Find where the given text appears and provide that cell's center as [X, Y] coordinate. 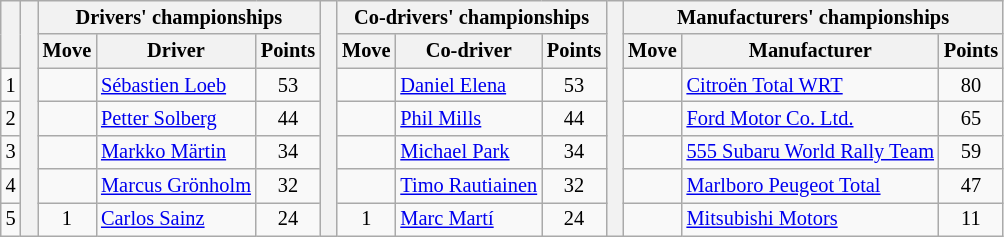
Ford Motor Co. Ltd. [810, 118]
Timo Rautiainen [468, 186]
Michael Park [468, 152]
5 [11, 219]
555 Subaru World Rally Team [810, 152]
59 [971, 152]
47 [971, 186]
Marlboro Peugeot Total [810, 186]
Phil Mills [468, 118]
Co-drivers' championships [472, 17]
65 [971, 118]
80 [971, 85]
Petter Solberg [176, 118]
Driver [176, 51]
11 [971, 219]
Mitsubishi Motors [810, 219]
Marcus Grönholm [176, 186]
4 [11, 186]
Manufacturers' championships [813, 17]
Sébastien Loeb [176, 85]
Carlos Sainz [176, 219]
Drivers' championships [179, 17]
Co-driver [468, 51]
Citroën Total WRT [810, 85]
2 [11, 118]
Daniel Elena [468, 85]
3 [11, 152]
Marc Martí [468, 219]
Manufacturer [810, 51]
Markko Märtin [176, 152]
